Capture the cell that displays the provided text and extract its (x, y) central coordinate. 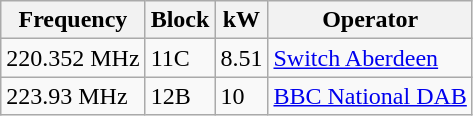
Operator (370, 20)
11C (180, 58)
223.93 MHz (73, 96)
12B (180, 96)
kW (242, 20)
Frequency (73, 20)
Block (180, 20)
10 (242, 96)
8.51 (242, 58)
BBC National DAB (370, 96)
220.352 MHz (73, 58)
Switch Aberdeen (370, 58)
